Extract the (x, y) coordinate from the center of the cell holding the provided text.  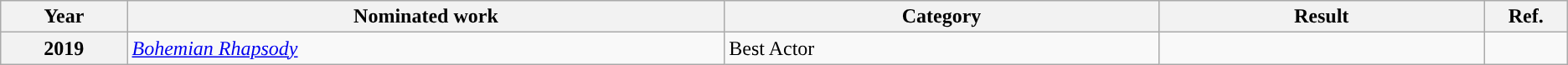
Nominated work (426, 17)
Category (941, 17)
Year (64, 17)
Result (1322, 17)
Best Actor (941, 48)
Bohemian Rhapsody (426, 48)
2019 (64, 48)
Ref. (1526, 17)
